Provide the (X, Y) coordinate of the cell's center where the given text is located.  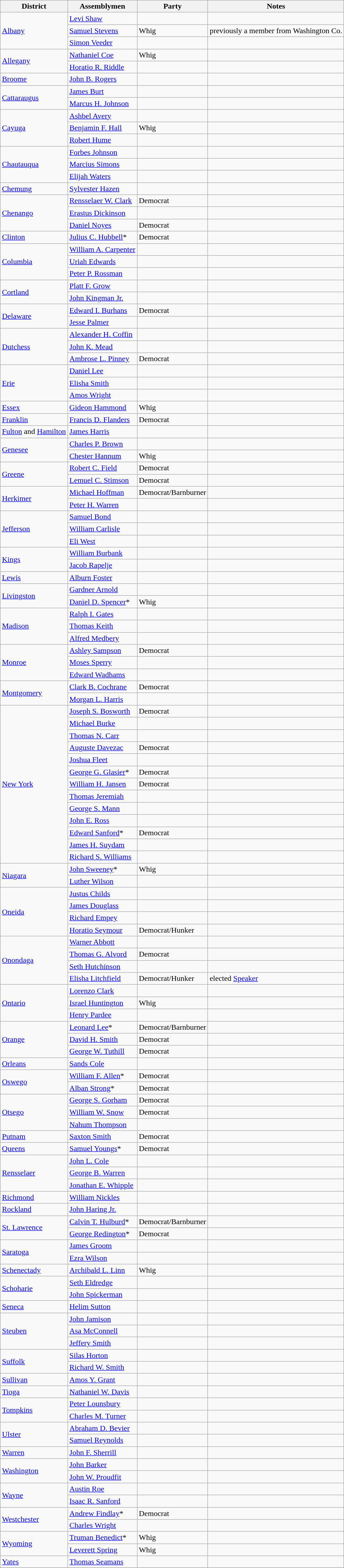
Michael Burke (102, 723)
Luther Wilson (102, 881)
Richard W. Smith (102, 1367)
Horatio R. Riddle (102, 67)
Schoharie (34, 1288)
Andrew Findlay* (102, 1513)
Sands Cole (102, 1064)
Greene (34, 474)
Auguste Davezac (102, 748)
Alburn Foster (102, 578)
Benjamin F. Hall (102, 128)
George W. Tuthill (102, 1051)
Notes (276, 6)
William Carlisle (102, 529)
Montgomery (34, 693)
Clinton (34, 237)
Seth Hutchinson (102, 966)
Ambrose L. Pinney (102, 359)
Onondaga (34, 960)
Lorenzo Clark (102, 991)
Francis D. Flanders (102, 420)
Genesee (34, 450)
Horatio Seymour (102, 930)
Elisha Smith (102, 383)
Nathaniel Coe (102, 55)
Daniel Noyes (102, 225)
Robert C. Field (102, 468)
Jonathan E. Whipple (102, 1185)
Leonard Lee* (102, 1027)
Lemuel C. Stimson (102, 480)
John L. Cole (102, 1161)
Oneida (34, 912)
John Spickerman (102, 1294)
Marcus H. Johnson (102, 103)
Samuel Reynolds (102, 1440)
Peter Lounsbury (102, 1404)
Warren (34, 1452)
Samuel Bond (102, 517)
Charles M. Turner (102, 1416)
Daniel Lee (102, 371)
Wayne (34, 1495)
Franklin (34, 420)
John Jamison (102, 1319)
Elijah Waters (102, 177)
John W. Proudfit (102, 1477)
Westchester (34, 1519)
Rensselaer W. Clark (102, 201)
Cayuga (34, 128)
William Burbank (102, 553)
Simon Veeder (102, 43)
Queens (34, 1149)
Rockland (34, 1209)
Elisha Litchfield (102, 979)
Fulton and Hamilton (34, 432)
Henry Pardee (102, 1015)
James Groom (102, 1246)
Essex (34, 407)
Wyoming (34, 1544)
Sullivan (34, 1380)
Charles Wright (102, 1526)
Seneca (34, 1307)
Edward Wadhams (102, 675)
Jeffery Smith (102, 1343)
Thomas G. Alvord (102, 954)
Delaware (34, 316)
Cortland (34, 292)
Chautauqua (34, 164)
Asa McConnell (102, 1331)
Jesse Palmer (102, 322)
John B. Rogers (102, 79)
Warner Abbott (102, 942)
John Barker (102, 1465)
Amos Y. Grant (102, 1380)
Edward I. Burhans (102, 310)
George S. Mann (102, 808)
Lewis (34, 578)
Truman Benedict* (102, 1538)
Silas Horton (102, 1355)
Alexander H. Coffin (102, 334)
John Haring Jr. (102, 1209)
Clark B. Cochrane (102, 687)
Richard S. Williams (102, 857)
Ulster (34, 1434)
Tompkins (34, 1410)
District (34, 6)
Party (172, 6)
Levi Shaw (102, 19)
George B. Warren (102, 1173)
Thomas Jeremiah (102, 796)
Rensselaer (34, 1173)
Suffolk (34, 1361)
Erastus Dickinson (102, 213)
Calvin T. Hulburd* (102, 1222)
Columbia (34, 261)
Tioga (34, 1392)
elected Speaker (276, 979)
Edward Sanford* (102, 833)
William F. Allen* (102, 1076)
William A. Carpenter (102, 249)
Isaac R. Sanford (102, 1501)
Schenectady (34, 1270)
Justus Childs (102, 893)
William H. Jansen (102, 784)
James Burt (102, 91)
Orange (34, 1039)
Peter H. Warren (102, 504)
Uriah Edwards (102, 261)
Alban Strong* (102, 1088)
Ezra Wilson (102, 1258)
Chester Hannum (102, 456)
Richard Empey (102, 918)
Sylvester Hazen (102, 189)
Abraham D. Bevier (102, 1428)
John K. Mead (102, 346)
Seth Eldredge (102, 1282)
Julius C. Hubbell* (102, 237)
George S. Gorham (102, 1100)
James Douglass (102, 905)
Ashley Sampson (102, 650)
Kings (34, 559)
John Sweeney* (102, 869)
Richmond (34, 1197)
Thomas Seamans (102, 1562)
Alfred Medbery (102, 638)
William W. Snow (102, 1112)
Thomas Keith (102, 626)
Israel Huntington (102, 1003)
Peter P. Rossman (102, 274)
Saratoga (34, 1252)
Forbes Johnson (102, 152)
Cattaraugus (34, 97)
Samuel Stevens (102, 31)
Erie (34, 383)
Gardner Arnold (102, 590)
Amos Wright (102, 395)
Joshua Fleet (102, 760)
Assemblymen (102, 6)
Charles P. Brown (102, 444)
New York (34, 784)
Daniel D. Spencer* (102, 602)
previously a member from Washington Co. (276, 31)
Moses Sperry (102, 663)
Nathaniel W. Davis (102, 1392)
St. Lawrence (34, 1228)
John Kingman Jr. (102, 298)
Otsego (34, 1112)
Oswego (34, 1082)
Steuben (34, 1331)
Michael Hoffman (102, 492)
James Harris (102, 432)
John E. Ross (102, 821)
Samuel Youngs* (102, 1149)
Gideon Hammond (102, 407)
Helim Sutton (102, 1307)
Albany (34, 31)
Thomas N. Carr (102, 735)
Allegany (34, 61)
Putnam (34, 1137)
Ashbel Avery (102, 116)
Leverett Spring (102, 1550)
David H. Smith (102, 1039)
Ontario (34, 1003)
Jacob Rapelje (102, 565)
James H. Suydam (102, 845)
Ralph I. Gates (102, 614)
Archibald L. Linn (102, 1270)
Marcius Simons (102, 164)
Robert Hume (102, 140)
Chemung (34, 189)
George Redington* (102, 1234)
Madison (34, 626)
Jefferson (34, 529)
Yates (34, 1562)
Eli West (102, 541)
Saxton Smith (102, 1137)
John F. Sherrill (102, 1452)
Platt F. Grow (102, 286)
Monroe (34, 663)
Chenango (34, 213)
Herkimer (34, 498)
Morgan L. Harris (102, 699)
Washington (34, 1471)
Broome (34, 79)
Joseph S. Bosworth (102, 711)
Niagara (34, 875)
Dutchess (34, 346)
Nahum Thompson (102, 1124)
Austin Roe (102, 1489)
Livingston (34, 596)
William Nickles (102, 1197)
Orleans (34, 1064)
George G. Glasier* (102, 772)
